Search for the cell housing the specified text and yield its [X, Y] center coordinate. 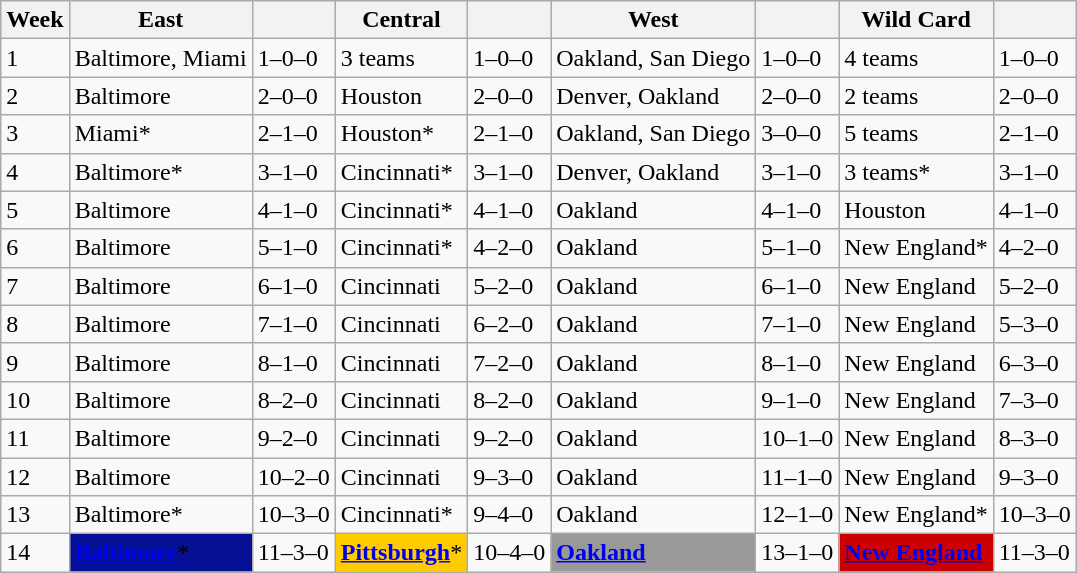
13–1–0 [798, 553]
12–1–0 [798, 515]
2 teams [916, 96]
4 teams [916, 58]
West [654, 20]
3–0–0 [798, 134]
14 [35, 553]
5 [35, 210]
Pittsburgh* [401, 553]
Houston* [401, 134]
10–4–0 [510, 553]
7 [35, 286]
6–2–0 [510, 324]
12 [35, 477]
9–1–0 [798, 400]
5 teams [916, 134]
6 [35, 248]
1 [35, 58]
Central [401, 20]
Miami* [160, 134]
11 [35, 438]
9 [35, 362]
3 teams* [916, 172]
4 [35, 172]
9–4–0 [510, 515]
10–1–0 [798, 438]
Baltimore, Miami [160, 58]
East [160, 20]
13 [35, 515]
10 [35, 400]
5–3–0 [1034, 324]
8 [35, 324]
Wild Card [916, 20]
6–3–0 [1034, 362]
10–2–0 [294, 477]
Week [35, 20]
3 teams [401, 58]
8–3–0 [1034, 438]
3 [35, 134]
2 [35, 96]
7–3–0 [1034, 400]
7–2–0 [510, 362]
11–1–0 [798, 477]
